Locate the cell with the specified text and output its (x, y) center coordinate. 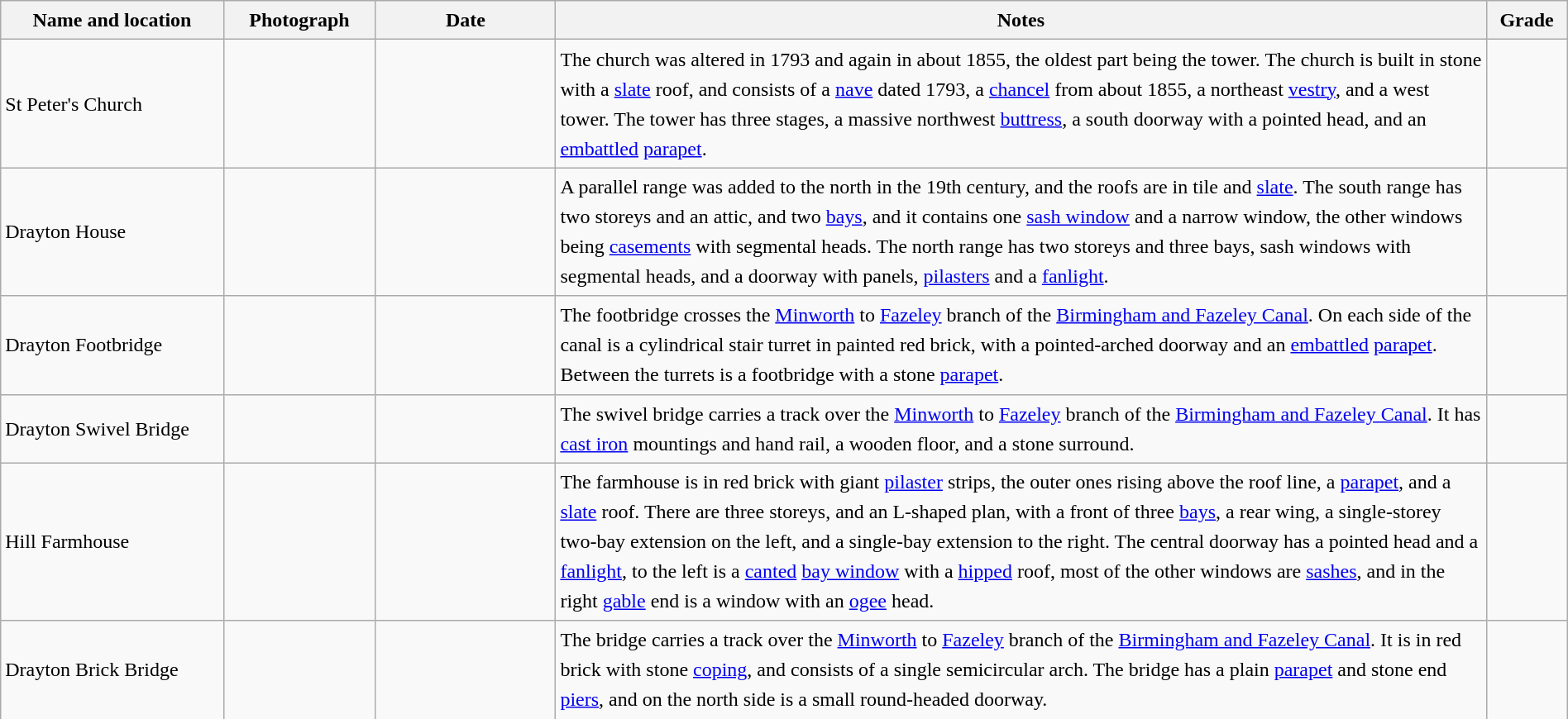
Drayton Footbridge (112, 345)
Notes (1021, 20)
Drayton House (112, 231)
Grade (1527, 20)
Drayton Brick Bridge (112, 669)
Drayton Swivel Bridge (112, 428)
Photograph (299, 20)
Name and location (112, 20)
St Peter's Church (112, 104)
Hill Farmhouse (112, 542)
Date (466, 20)
